Locate the cell with the specified text and output its (X, Y) center coordinate. 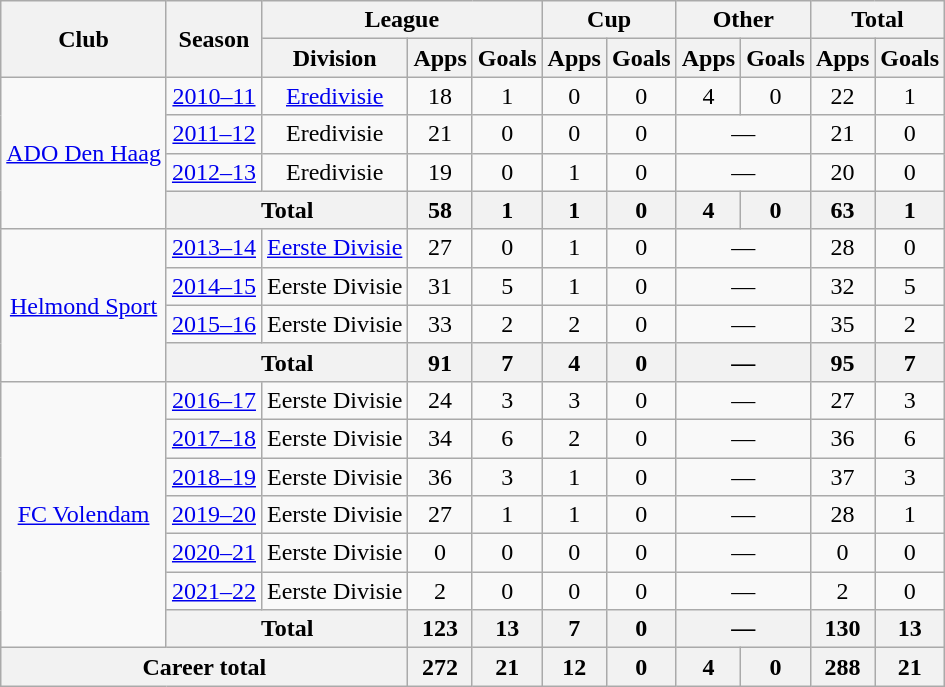
ADO Den Haag (84, 153)
63 (842, 210)
58 (440, 210)
2021–22 (214, 591)
91 (440, 362)
288 (842, 667)
2015–16 (214, 324)
2013–14 (214, 248)
2020–21 (214, 553)
22 (842, 96)
2011–12 (214, 134)
2019–20 (214, 515)
19 (440, 172)
12 (574, 667)
2017–18 (214, 438)
95 (842, 362)
Career total (204, 667)
2018–19 (214, 477)
2012–13 (214, 172)
31 (440, 286)
2014–15 (214, 286)
37 (842, 477)
123 (440, 629)
33 (440, 324)
24 (440, 400)
130 (842, 629)
34 (440, 438)
Cup (609, 20)
18 (440, 96)
Other (743, 20)
Division (334, 58)
League (402, 20)
Helmond Sport (84, 305)
2016–17 (214, 400)
272 (440, 667)
32 (842, 286)
20 (842, 172)
Club (84, 39)
2010–11 (214, 96)
35 (842, 324)
FC Volendam (84, 514)
Season (214, 39)
